Output the (x, y) coordinate of the center of the cell containing the given text.  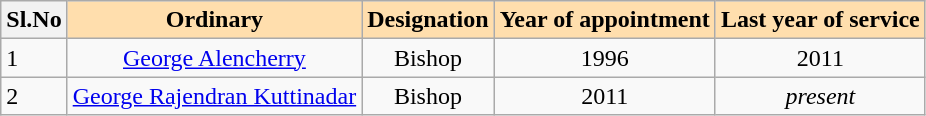
Last year of service (820, 20)
1 (34, 58)
2 (34, 96)
present (820, 96)
George Alencherry (214, 58)
George Rajendran Kuttinadar (214, 96)
1996 (604, 58)
Ordinary (214, 20)
Designation (428, 20)
Year of appointment (604, 20)
Sl.No (34, 20)
